Extract the (x, y) coordinate from the center of the cell holding the provided text.  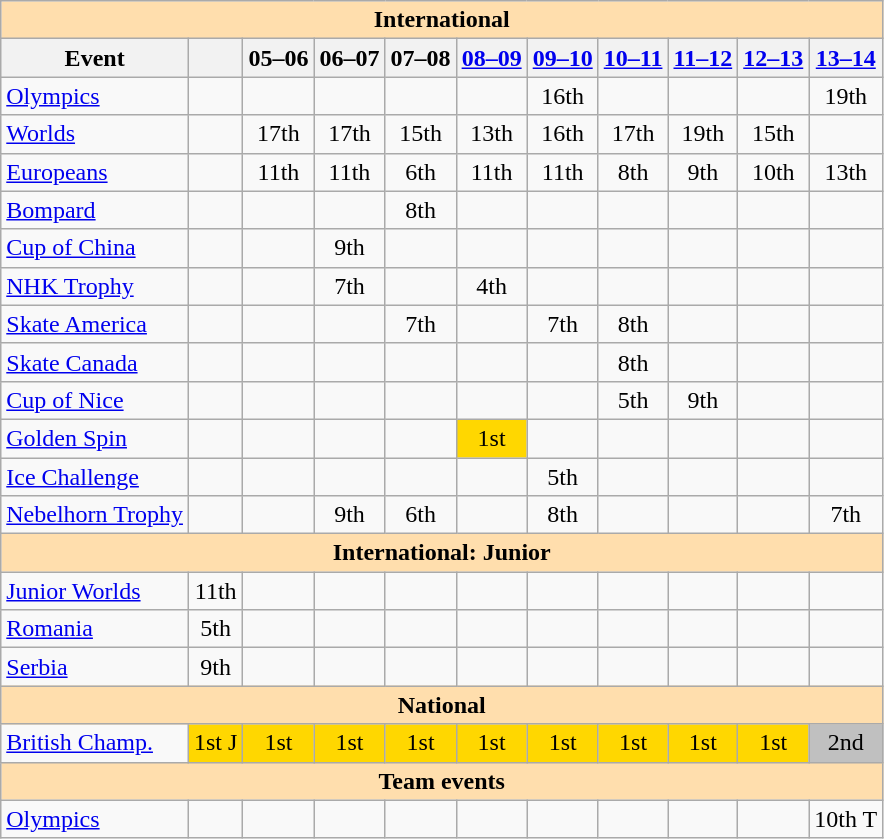
Cup of Nice (95, 400)
Skate Canada (95, 362)
International (442, 20)
13–14 (846, 58)
06–07 (350, 58)
10–11 (633, 58)
Skate America (95, 324)
NHK Trophy (95, 286)
British Champ. (95, 743)
07–08 (420, 58)
2nd (846, 743)
Serbia (95, 667)
Ice Challenge (95, 477)
05–06 (278, 58)
Team events (442, 781)
Nebelhorn Trophy (95, 515)
10th T (846, 819)
International: Junior (442, 553)
Bompard (95, 210)
Cup of China (95, 248)
08–09 (492, 58)
Europeans (95, 172)
Golden Spin (95, 438)
4th (492, 286)
Junior Worlds (95, 591)
Worlds (95, 134)
10th (774, 172)
09–10 (562, 58)
Romania (95, 629)
11–12 (703, 58)
Event (95, 58)
12–13 (774, 58)
1st J (215, 743)
National (442, 705)
